Detect which cell encompasses the target text, then output its (X, Y) center coordinate. 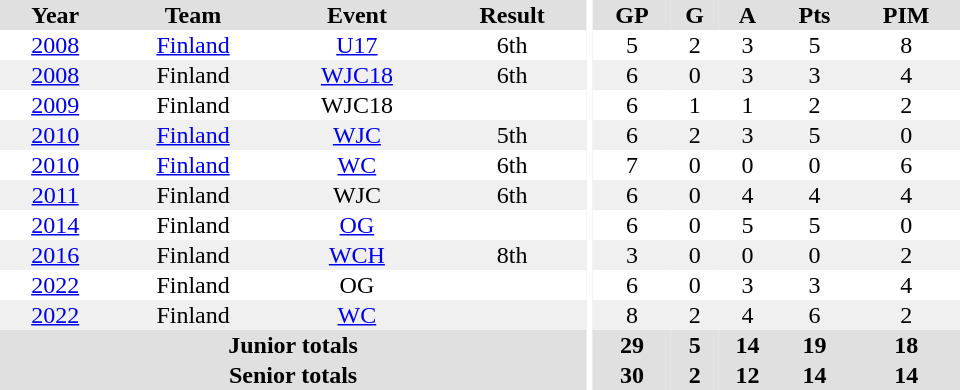
PIM (906, 15)
Result (512, 15)
29 (632, 345)
7 (632, 165)
G (694, 15)
GP (632, 15)
Team (192, 15)
5th (512, 135)
Year (55, 15)
WCH (357, 255)
8th (512, 255)
2011 (55, 195)
12 (747, 375)
A (747, 15)
2014 (55, 225)
2009 (55, 105)
Pts (815, 15)
Event (357, 15)
2016 (55, 255)
19 (815, 345)
30 (632, 375)
U17 (357, 45)
18 (906, 345)
Junior totals (293, 345)
Senior totals (293, 375)
